Detect which cell encompasses the target text, then output its (X, Y) center coordinate. 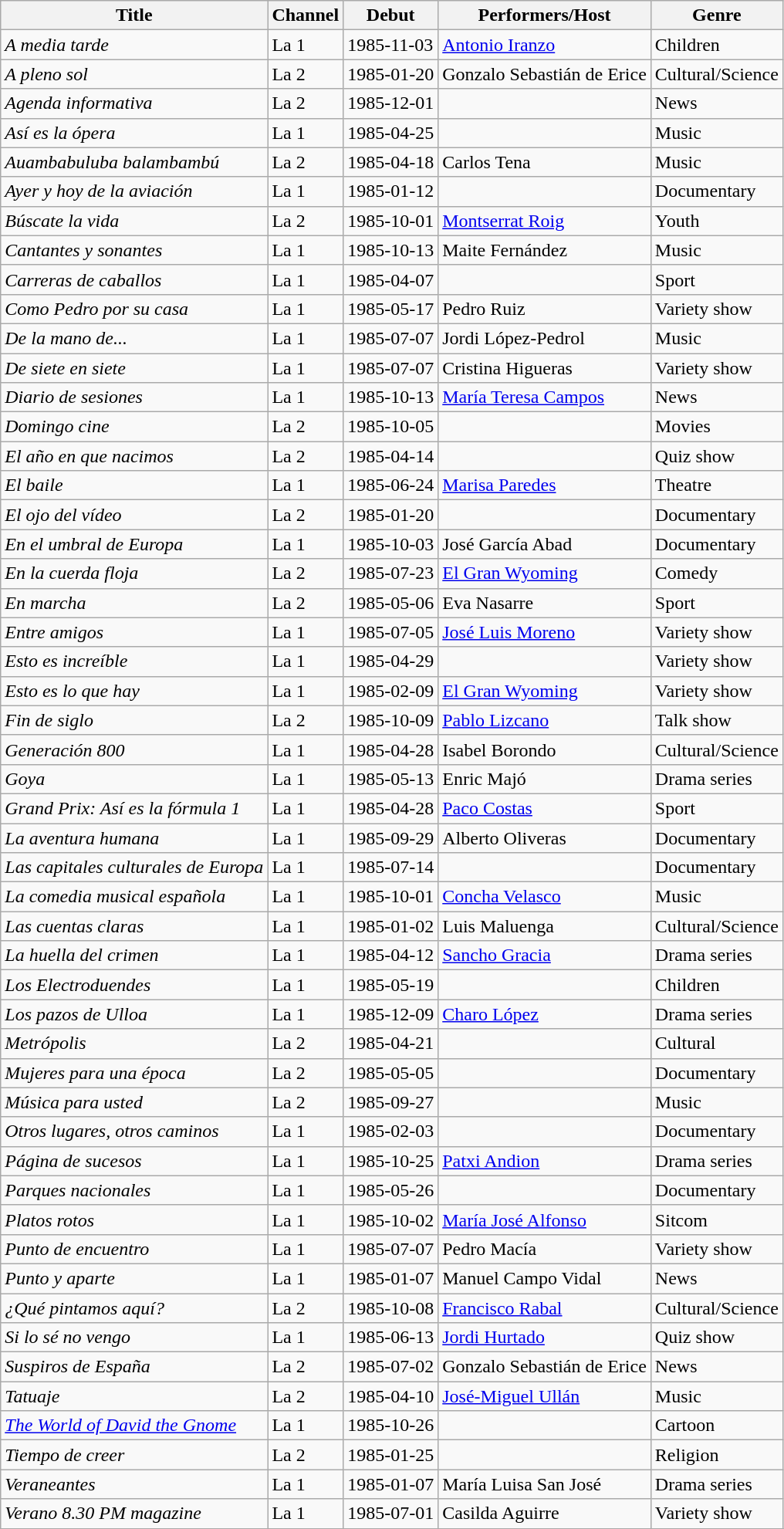
Esto es lo que hay (134, 691)
La huella del crimen (134, 956)
María Teresa Campos (545, 397)
Luis Maluenga (545, 926)
Cantantes y sonantes (134, 250)
Charo López (545, 1014)
Carlos Tena (545, 162)
Title (134, 15)
Alberto Oliveras (545, 837)
Maite Fernández (545, 250)
A pleno sol (134, 74)
El ojo del vídeo (134, 515)
1985-06-13 (390, 1338)
1985-04-25 (390, 133)
Suspiros de España (134, 1367)
1985-05-19 (390, 985)
Generación 800 (134, 749)
Cartoon (716, 1426)
1985-06-24 (390, 485)
Religion (716, 1455)
El año en que nacimos (134, 456)
María Luisa San José (545, 1484)
Comedy (716, 573)
Sancho Gracia (545, 956)
Talk show (716, 720)
1985-07-14 (390, 868)
Jordi López-Pedrol (545, 338)
Esto es increíble (134, 661)
Pedro Ruiz (545, 309)
Pablo Lizcano (545, 720)
José García Abad (545, 544)
De siete en siete (134, 368)
Música para usted (134, 1102)
José Luis Moreno (545, 632)
1985-09-27 (390, 1102)
Los pazos de Ulloa (134, 1014)
Domingo cine (134, 427)
Como Pedro por su casa (134, 309)
Las capitales culturales de Europa (134, 868)
Punto de encuentro (134, 1249)
Tiempo de creer (134, 1455)
Debut (390, 15)
1985-01-02 (390, 926)
José-Miguel Ullán (545, 1396)
Paco Costas (545, 808)
Agenda informativa (134, 103)
La aventura humana (134, 837)
1985-04-14 (390, 456)
Eva Nasarre (545, 603)
Theatre (716, 485)
1985-02-03 (390, 1132)
Francisco Rabal (545, 1308)
El baile (134, 485)
Otros lugares, otros caminos (134, 1132)
Grand Prix: Así es la fórmula 1 (134, 808)
Channel (306, 15)
1985-10-03 (390, 544)
Auambabuluba balambambú (134, 162)
1985-04-29 (390, 661)
Montserrat Roig (545, 221)
En la cuerda floja (134, 573)
En marcha (134, 603)
Veraneantes (134, 1484)
1985-04-18 (390, 162)
Búscate la vida (134, 221)
1985-04-12 (390, 956)
1985-05-05 (390, 1073)
Mujeres para una época (134, 1073)
Parques nacionales (134, 1190)
Pedro Macía (545, 1249)
1985-05-26 (390, 1190)
1985-10-25 (390, 1161)
Las cuentas claras (134, 926)
Entre amigos (134, 632)
Concha Velasco (545, 897)
Fin de siglo (134, 720)
Verano 8.30 PM magazine (134, 1514)
1985-05-13 (390, 779)
1985-11-03 (390, 45)
Cristina Higueras (545, 368)
Enric Majó (545, 779)
1985-05-06 (390, 603)
¿Qué pintamos aquí? (134, 1308)
Si lo sé no vengo (134, 1338)
Marisa Paredes (545, 485)
De la mano de... (134, 338)
Cultural (716, 1044)
1985-04-10 (390, 1396)
Página de sucesos (134, 1161)
Movies (716, 427)
1985-07-01 (390, 1514)
Los Electroduendes (134, 985)
1985-07-02 (390, 1367)
Casilda Aguirre (545, 1514)
Diario de sesiones (134, 397)
Platos rotos (134, 1219)
Manuel Campo Vidal (545, 1278)
1985-07-23 (390, 573)
Goya (134, 779)
1985-10-05 (390, 427)
Patxi Andion (545, 1161)
1985-10-09 (390, 720)
Youth (716, 221)
Sitcom (716, 1219)
1985-12-01 (390, 103)
The World of David the Gnome (134, 1426)
La comedia musical española (134, 897)
1985-09-29 (390, 837)
1985-12-09 (390, 1014)
1985-10-26 (390, 1426)
En el umbral de Europa (134, 544)
1985-02-09 (390, 691)
Jordi Hurtado (545, 1338)
Genre (716, 15)
Carreras de caballos (134, 279)
1985-10-02 (390, 1219)
Isabel Borondo (545, 749)
Tatuaje (134, 1396)
1985-04-21 (390, 1044)
A media tarde (134, 45)
1985-04-07 (390, 279)
Performers/Host (545, 15)
1985-10-08 (390, 1308)
1985-01-12 (390, 191)
1985-05-17 (390, 309)
Antonio Iranzo (545, 45)
Ayer y hoy de la aviación (134, 191)
1985-01-25 (390, 1455)
María José Alfonso (545, 1219)
Metrópolis (134, 1044)
1985-07-05 (390, 632)
Punto y aparte (134, 1278)
Así es la ópera (134, 133)
